Scan for the cell matching the given text and deliver its (x, y) coordinate at center. 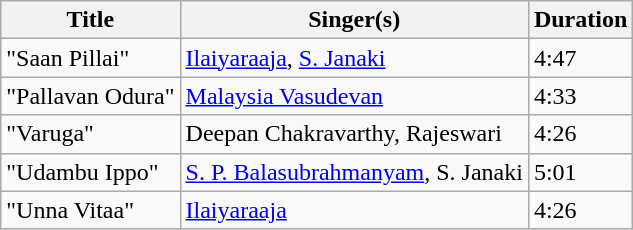
Deepan Chakravarthy, Rajeswari (354, 134)
4:33 (580, 96)
"Pallavan Odura" (90, 96)
Malaysia Vasudevan (354, 96)
"Saan Pillai" (90, 58)
Ilaiyaraaja, S. Janaki (354, 58)
S. P. Balasubrahmanyam, S. Janaki (354, 172)
"Varuga" (90, 134)
Duration (580, 20)
Ilaiyaraaja (354, 210)
"Unna Vitaa" (90, 210)
5:01 (580, 172)
"Udambu Ippo" (90, 172)
Title (90, 20)
4:47 (580, 58)
Singer(s) (354, 20)
